Scan for the cell matching the given text and deliver its (X, Y) coordinate at center. 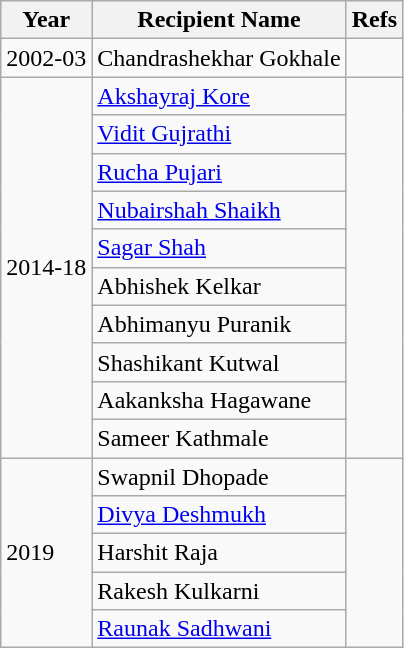
Vidit Gujrathi (219, 134)
Abhimanyu Puranik (219, 324)
Divya Deshmukh (219, 515)
Swapnil Dhopade (219, 477)
Abhishek Kelkar (219, 286)
Nubairshah Shaikh (219, 210)
2014-18 (46, 268)
Rucha Pujari (219, 172)
2002-03 (46, 58)
Raunak Sadhwani (219, 629)
Aakanksha Hagawane (219, 400)
Sameer Kathmale (219, 438)
Akshayraj Kore (219, 96)
Sagar Shah (219, 248)
Recipient Name (219, 20)
Year (46, 20)
Shashikant Kutwal (219, 362)
Chandrashekhar Gokhale (219, 58)
Rakesh Kulkarni (219, 591)
Harshit Raja (219, 553)
Refs (374, 20)
2019 (46, 553)
